Return the [x, y] coordinate for the center point of the cell that contains the specified text.  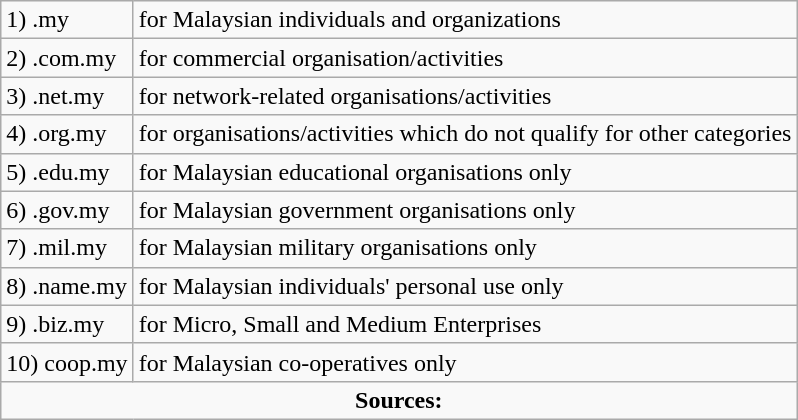
for network-related organisations/activities [465, 96]
2) .com.my [67, 58]
7) .mil.my [67, 248]
for Malaysian co-operatives only [465, 362]
5) .edu.my [67, 172]
for Malaysian government organisations only [465, 210]
for Malaysian educational organisations only [465, 172]
1) .my [67, 20]
for Malaysian individuals' personal use only [465, 286]
9) .biz.my [67, 324]
10) coop.my [67, 362]
for Malaysian military organisations only [465, 248]
for organisations/activities which do not qualify for other categories [465, 134]
for commercial organisation/activities [465, 58]
3) .net.my [67, 96]
8) .name.my [67, 286]
Sources: [399, 400]
for Micro, Small and Medium Enterprises [465, 324]
6) .gov.my [67, 210]
4) .org.my [67, 134]
for Malaysian individuals and organizations [465, 20]
